For the text-containing cell, return its midpoint in [x, y] coordinate format. 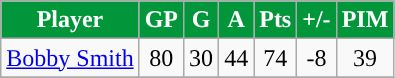
+/- [316, 20]
80 [161, 58]
30 [202, 58]
Bobby Smith [70, 58]
44 [236, 58]
74 [276, 58]
-8 [316, 58]
39 [365, 58]
GP [161, 20]
A [236, 20]
Player [70, 20]
Pts [276, 20]
PIM [365, 20]
G [202, 20]
